Identify which cell holds the provided text, then report its (X, Y) central coordinate. 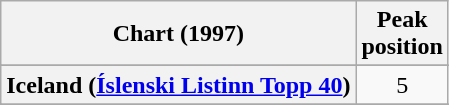
Chart (1997) (178, 34)
5 (402, 85)
Iceland (Íslenski Listinn Topp 40) (178, 85)
Peakposition (402, 34)
